Find where the given text appears and provide that cell's center as (X, Y) coordinate. 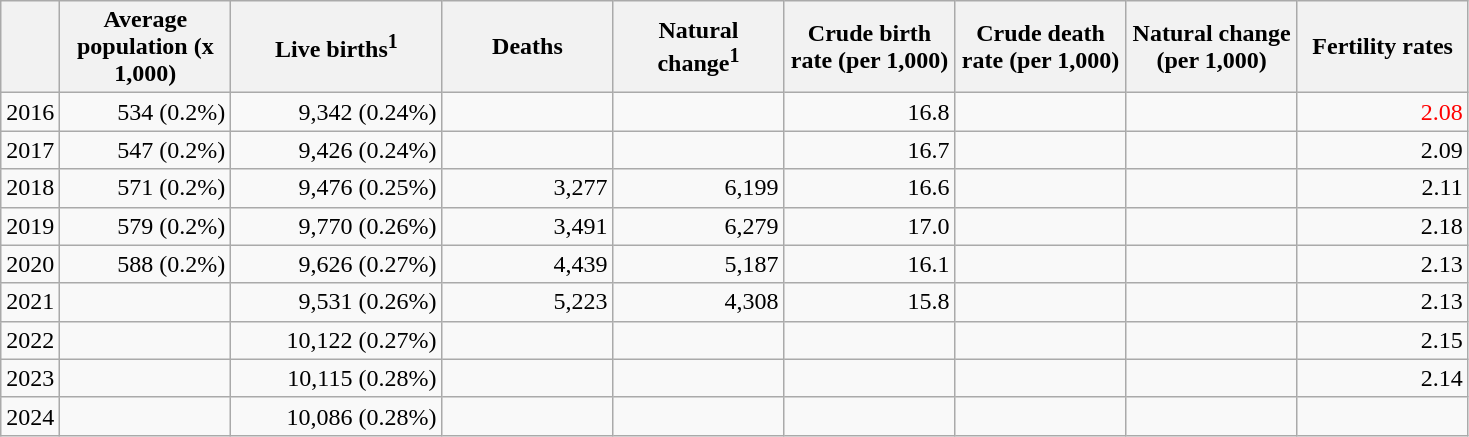
547 (0.2%) (146, 150)
2.08 (1382, 112)
16.8 (870, 112)
17.0 (870, 226)
4,439 (528, 264)
4,308 (698, 302)
2.15 (1382, 340)
Crude birth rate (per 1,000) (870, 47)
2.11 (1382, 188)
Live births1 (336, 47)
9,426 (0.24%) (336, 150)
6,199 (698, 188)
Deaths (528, 47)
2.14 (1382, 378)
16.1 (870, 264)
16.6 (870, 188)
2.09 (1382, 150)
9,626 (0.27%) (336, 264)
3,491 (528, 226)
2016 (30, 112)
16.7 (870, 150)
579 (0.2%) (146, 226)
2024 (30, 416)
2021 (30, 302)
2023 (30, 378)
9,770 (0.26%) (336, 226)
2018 (30, 188)
6,279 (698, 226)
9,342 (0.24%) (336, 112)
Fertility rates (1382, 47)
2.18 (1382, 226)
Natural change (per 1,000) (1212, 47)
Crude death rate (per 1,000) (1040, 47)
10,115 (0.28%) (336, 378)
5,187 (698, 264)
15.8 (870, 302)
2017 (30, 150)
5,223 (528, 302)
588 (0.2%) (146, 264)
Average population (x 1,000) (146, 47)
10,086 (0.28%) (336, 416)
2020 (30, 264)
3,277 (528, 188)
2019 (30, 226)
10,122 (0.27%) (336, 340)
2022 (30, 340)
Natural change1 (698, 47)
9,531 (0.26%) (336, 302)
571 (0.2%) (146, 188)
534 (0.2%) (146, 112)
9,476 (0.25%) (336, 188)
